Determine the (x, y) coordinate at the center of the cell enclosing the given text.  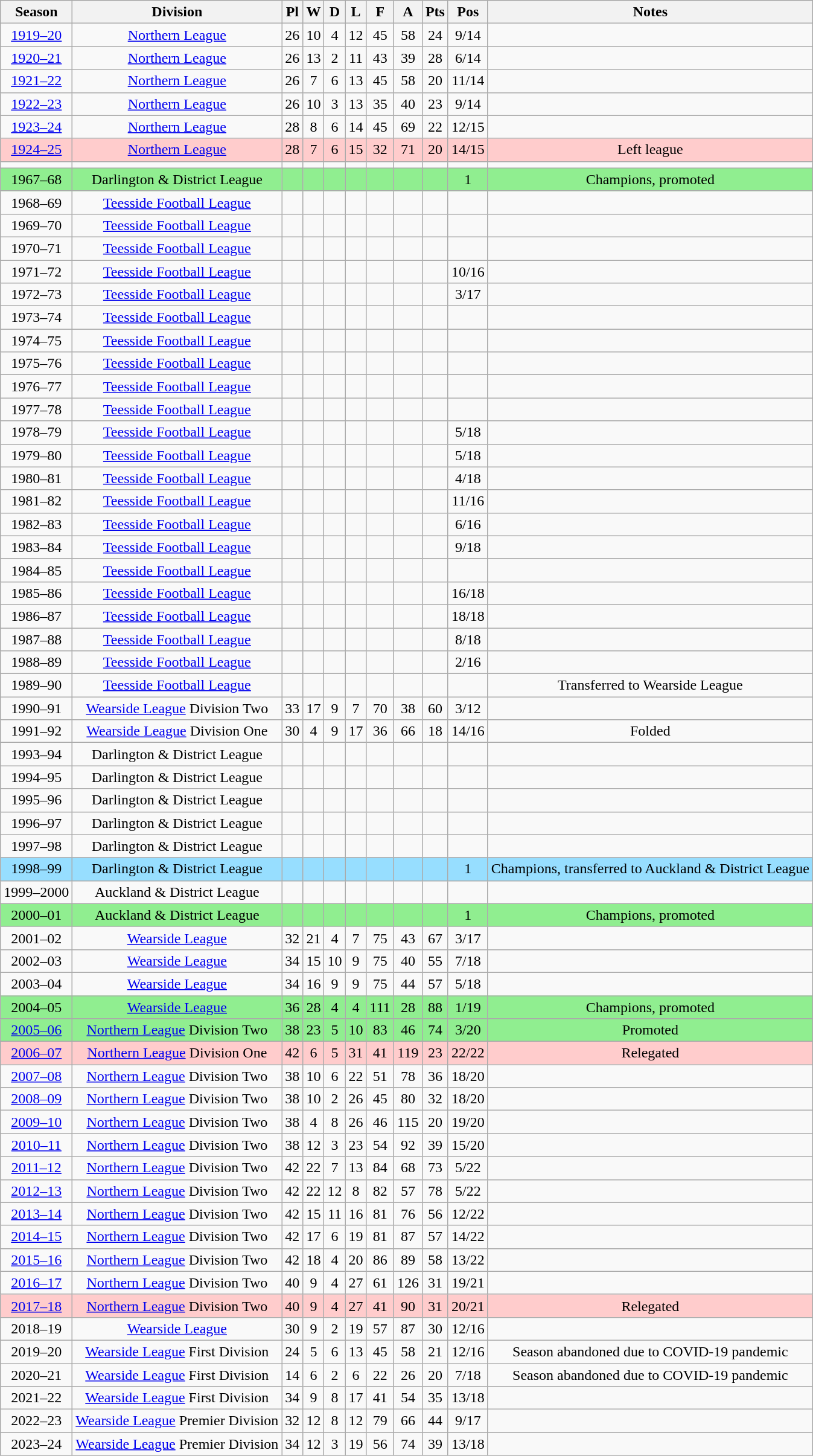
Season (36, 12)
1984–85 (36, 570)
1920–21 (36, 58)
2010–11 (36, 1145)
2004–05 (36, 1007)
F (380, 12)
1972–73 (36, 295)
Folded (650, 731)
8/18 (468, 640)
90 (408, 1306)
1919–20 (36, 35)
92 (408, 1145)
33 (292, 708)
83 (380, 1030)
A (408, 12)
2018–19 (36, 1329)
11/14 (468, 81)
Champions, transferred to Auckland & District League (650, 869)
2007–08 (36, 1076)
1991–92 (36, 731)
D (334, 12)
Pos (468, 12)
Division (177, 12)
Promoted (650, 1030)
1986–87 (36, 616)
1981–82 (36, 501)
2002–03 (36, 961)
2000–01 (36, 915)
1983–84 (36, 547)
1/19 (468, 1007)
2011–12 (36, 1168)
1969–70 (36, 225)
14/16 (468, 731)
1973–74 (36, 318)
1979–80 (36, 455)
70 (380, 708)
3/12 (468, 708)
14/15 (468, 150)
2012–13 (36, 1191)
Wearside League Division One (177, 731)
2003–04 (36, 984)
1978–79 (36, 432)
16/18 (468, 593)
1970–71 (36, 248)
18/18 (468, 616)
2020–21 (36, 1375)
1968–69 (36, 202)
1977–78 (36, 409)
9/17 (468, 1421)
1975–76 (36, 364)
60 (435, 708)
2021–22 (36, 1398)
1971–72 (36, 271)
Transferred to Wearside League (650, 685)
2016–17 (36, 1283)
22/22 (468, 1053)
15/20 (468, 1145)
55 (435, 961)
2022–23 (36, 1421)
19/20 (468, 1122)
2006–07 (36, 1053)
2015–16 (36, 1260)
80 (408, 1099)
1922–23 (36, 104)
1994–95 (36, 777)
1985–86 (36, 593)
2017–18 (36, 1306)
1990–91 (36, 708)
1923–24 (36, 127)
126 (408, 1283)
11/16 (468, 501)
10/16 (468, 271)
Left league (650, 150)
1988–89 (36, 662)
1980–81 (36, 478)
2/16 (468, 662)
1924–25 (36, 150)
68 (408, 1168)
1993–94 (36, 754)
13/22 (468, 1260)
88 (435, 1007)
1982–83 (36, 524)
2019–20 (36, 1352)
1974–75 (36, 341)
79 (380, 1421)
89 (408, 1260)
1998–99 (36, 869)
2014–15 (36, 1237)
82 (380, 1191)
4/18 (468, 478)
2013–14 (36, 1214)
71 (408, 150)
111 (380, 1007)
2009–10 (36, 1122)
1999–2000 (36, 892)
1967–68 (36, 179)
W (314, 12)
19/21 (468, 1283)
84 (380, 1168)
119 (408, 1053)
9/18 (468, 547)
2008–09 (36, 1099)
1997–98 (36, 846)
Notes (650, 12)
76 (408, 1214)
73 (435, 1168)
20/21 (468, 1306)
12/22 (468, 1214)
Wearside League Division Two (177, 708)
51 (380, 1076)
Pl (292, 12)
2005–06 (36, 1030)
12/15 (468, 127)
1989–90 (36, 685)
14/22 (468, 1237)
115 (408, 1122)
L (356, 12)
3/20 (468, 1030)
6/14 (468, 58)
1995–96 (36, 800)
1976–77 (36, 386)
69 (408, 127)
1987–88 (36, 640)
6/16 (468, 524)
1996–97 (36, 823)
Northern League Division One (177, 1053)
61 (380, 1283)
2023–24 (36, 1444)
1921–22 (36, 81)
67 (435, 938)
2001–02 (36, 938)
86 (380, 1260)
Pts (435, 12)
